Extract the (X, Y) coordinate from the center of the cell holding the provided text.  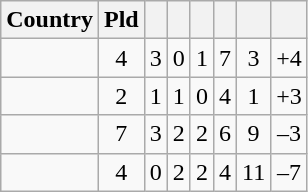
6 (224, 134)
–7 (290, 172)
9 (253, 134)
Pld (121, 20)
11 (253, 172)
Country (50, 20)
–3 (290, 134)
+4 (290, 58)
+3 (290, 96)
